Detect which cell encompasses the target text, then output its (X, Y) center coordinate. 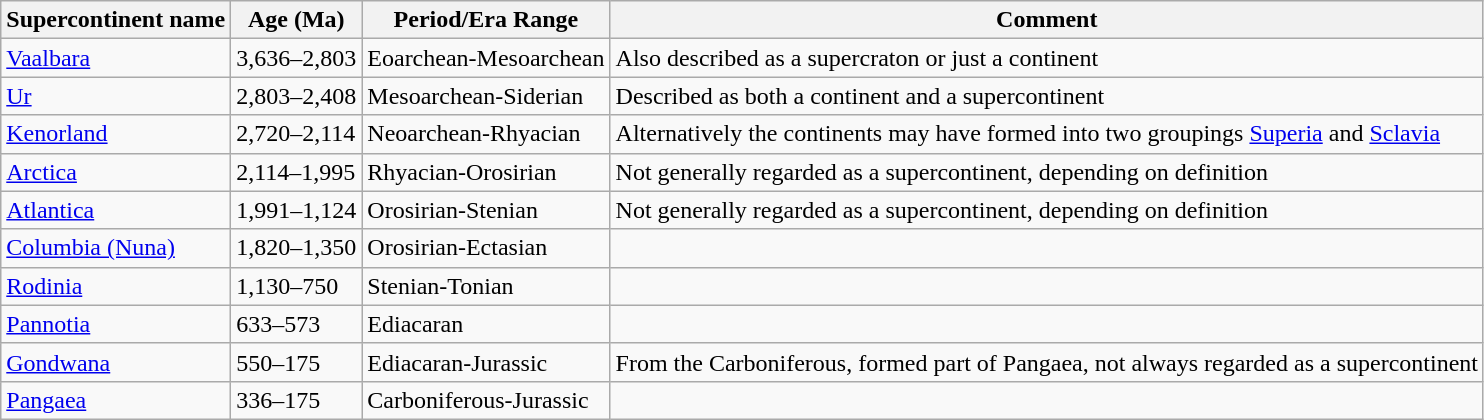
Ediacaran-Jurassic (486, 362)
Vaalbara (116, 58)
Comment (1046, 20)
Alternatively the continents may have formed into two groupings Superia and Sclavia (1046, 134)
Age (Ma) (296, 20)
Rodinia (116, 286)
Carboniferous-Jurassic (486, 400)
Supercontinent name (116, 20)
336–175 (296, 400)
Pangaea (116, 400)
Eoarchean-Mesoarchean (486, 58)
550–175 (296, 362)
From the Carboniferous, formed part of Pangaea, not always regarded as a supercontinent (1046, 362)
Described as both a continent and a supercontinent (1046, 96)
2,803–2,408 (296, 96)
Ediacaran (486, 324)
Columbia (Nuna) (116, 248)
633–573 (296, 324)
Stenian-Tonian (486, 286)
Orosirian-Stenian (486, 210)
2,720–2,114 (296, 134)
Period/Era Range (486, 20)
Orosirian-Ectasian (486, 248)
1,130–750 (296, 286)
Pannotia (116, 324)
Kenorland (116, 134)
Mesoarchean-Siderian (486, 96)
Arctica (116, 172)
1,820–1,350 (296, 248)
3,636–2,803 (296, 58)
2,114–1,995 (296, 172)
Also described as a supercraton or just a continent (1046, 58)
Ur (116, 96)
Gondwana (116, 362)
Rhyacian-Orosirian (486, 172)
Neoarchean-Rhyacian (486, 134)
1,991–1,124 (296, 210)
Atlantica (116, 210)
